Scan for the cell matching the given text and deliver its [X, Y] coordinate at center. 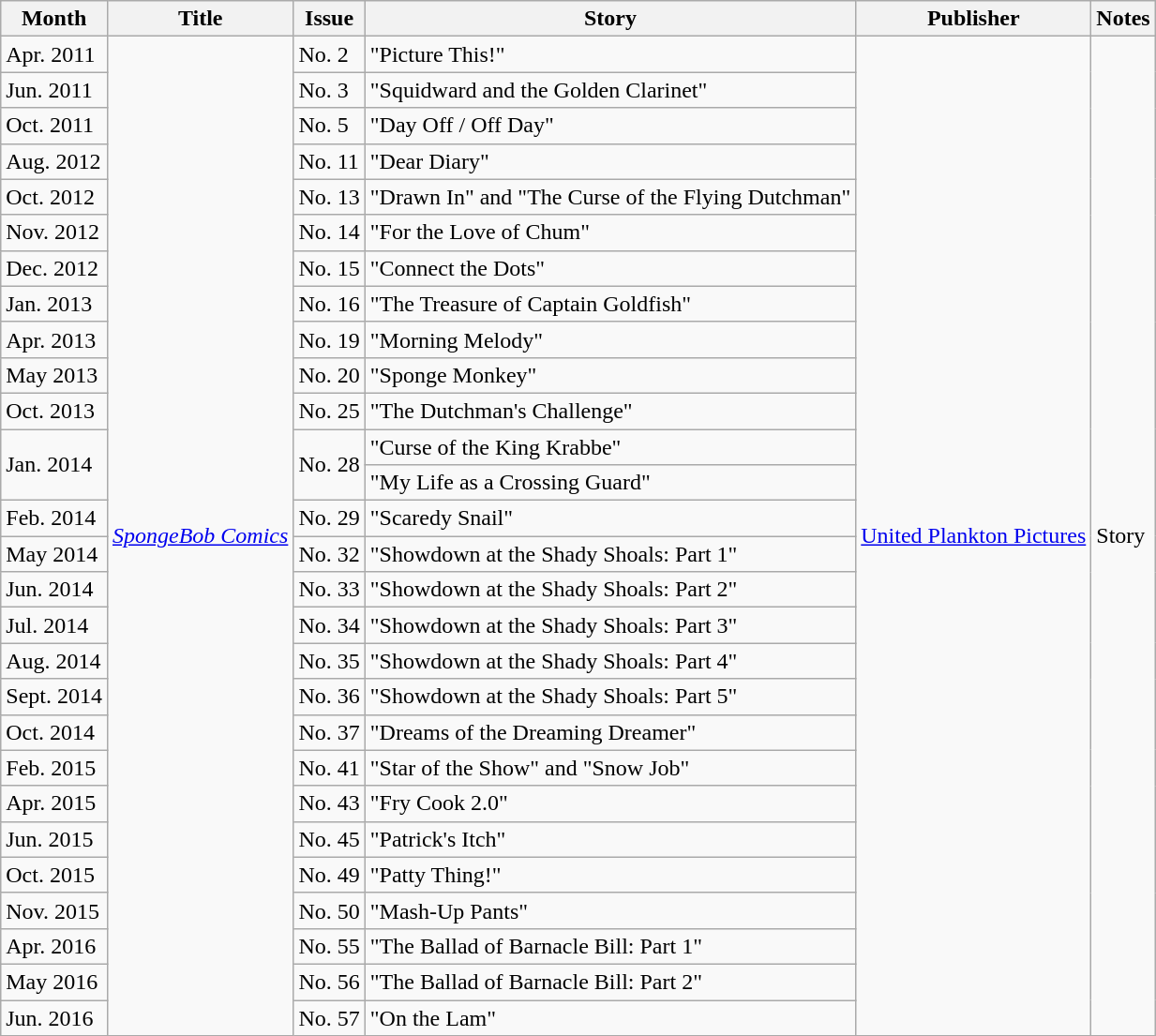
"My Life as a Crossing Guard" [609, 483]
No. 32 [329, 554]
May 2014 [54, 554]
Oct. 2015 [54, 875]
No. 49 [329, 875]
"Patrick's Itch" [609, 839]
No. 43 [329, 803]
"Dreams of the Dreaming Dreamer" [609, 732]
Apr. 2011 [54, 54]
"The Ballad of Barnacle Bill: Part 2" [609, 982]
Aug. 2014 [54, 661]
No. 13 [329, 197]
Oct. 2014 [54, 732]
"The Treasure of Captain Goldfish" [609, 304]
Apr. 2016 [54, 946]
Feb. 2015 [54, 768]
May 2013 [54, 375]
"Dear Diary" [609, 161]
"Picture This!" [609, 54]
No. 50 [329, 910]
United Plankton Pictures [973, 536]
No. 5 [329, 126]
Jun. 2015 [54, 839]
Apr. 2013 [54, 339]
Feb. 2014 [54, 518]
Nov. 2015 [54, 910]
"Scaredy Snail" [609, 518]
Oct. 2011 [54, 126]
"Mash-Up Pants" [609, 910]
No. 25 [329, 411]
No. 35 [329, 661]
No. 37 [329, 732]
No. 34 [329, 625]
Sept. 2014 [54, 697]
No. 41 [329, 768]
No. 2 [329, 54]
May 2016 [54, 982]
No. 3 [329, 90]
No. 45 [329, 839]
Jun. 2014 [54, 590]
No. 33 [329, 590]
No. 56 [329, 982]
"Showdown at the Shady Shoals: Part 3" [609, 625]
Jul. 2014 [54, 625]
"Day Off / Off Day" [609, 126]
Publisher [973, 19]
"For the Love of Chum" [609, 233]
"Connect the Dots" [609, 268]
Apr. 2015 [54, 803]
Month [54, 19]
"The Ballad of Barnacle Bill: Part 1" [609, 946]
Jun. 2011 [54, 90]
No. 36 [329, 697]
No. 16 [329, 304]
"Drawn In" and "The Curse of the Flying Dutchman" [609, 197]
No. 55 [329, 946]
"On the Lam" [609, 1017]
SpongeBob Comics [200, 536]
No. 29 [329, 518]
No. 19 [329, 339]
No. 11 [329, 161]
"Showdown at the Shady Shoals: Part 5" [609, 697]
Oct. 2013 [54, 411]
Jun. 2016 [54, 1017]
Issue [329, 19]
No. 57 [329, 1017]
No. 14 [329, 233]
"Star of the Show" and "Snow Job" [609, 768]
No. 28 [329, 465]
Oct. 2012 [54, 197]
"Squidward and the Golden Clarinet" [609, 90]
Jan. 2014 [54, 465]
Nov. 2012 [54, 233]
"Showdown at the Shady Shoals: Part 2" [609, 590]
"Sponge Monkey" [609, 375]
No. 15 [329, 268]
"Patty Thing!" [609, 875]
"Morning Melody" [609, 339]
"The Dutchman's Challenge" [609, 411]
"Showdown at the Shady Shoals: Part 1" [609, 554]
Jan. 2013 [54, 304]
Dec. 2012 [54, 268]
No. 20 [329, 375]
"Showdown at the Shady Shoals: Part 4" [609, 661]
Notes [1123, 19]
"Fry Cook 2.0" [609, 803]
Title [200, 19]
Aug. 2012 [54, 161]
"Curse of the King Krabbe" [609, 447]
